Provide the (X, Y) coordinate of the cell's center where the given text is located.  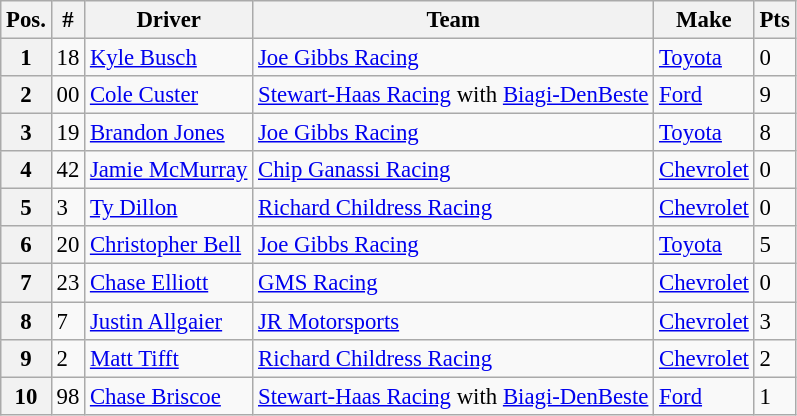
# (68, 20)
18 (68, 58)
Ty Dillon (169, 208)
Chase Elliott (169, 283)
Kyle Busch (169, 58)
98 (68, 396)
Justin Allgaier (169, 321)
Cole Custer (169, 95)
GMS Racing (454, 283)
42 (68, 170)
Chase Briscoe (169, 396)
23 (68, 283)
Make (704, 20)
10 (26, 396)
JR Motorsports (454, 321)
19 (68, 133)
Driver (169, 20)
Team (454, 20)
6 (26, 245)
20 (68, 245)
Matt Tifft (169, 358)
Pts (774, 20)
4 (26, 170)
Jamie McMurray (169, 170)
Brandon Jones (169, 133)
00 (68, 95)
Chip Ganassi Racing (454, 170)
Pos. (26, 20)
Christopher Bell (169, 245)
